Locate the cell with the specified text and output its [X, Y] center coordinate. 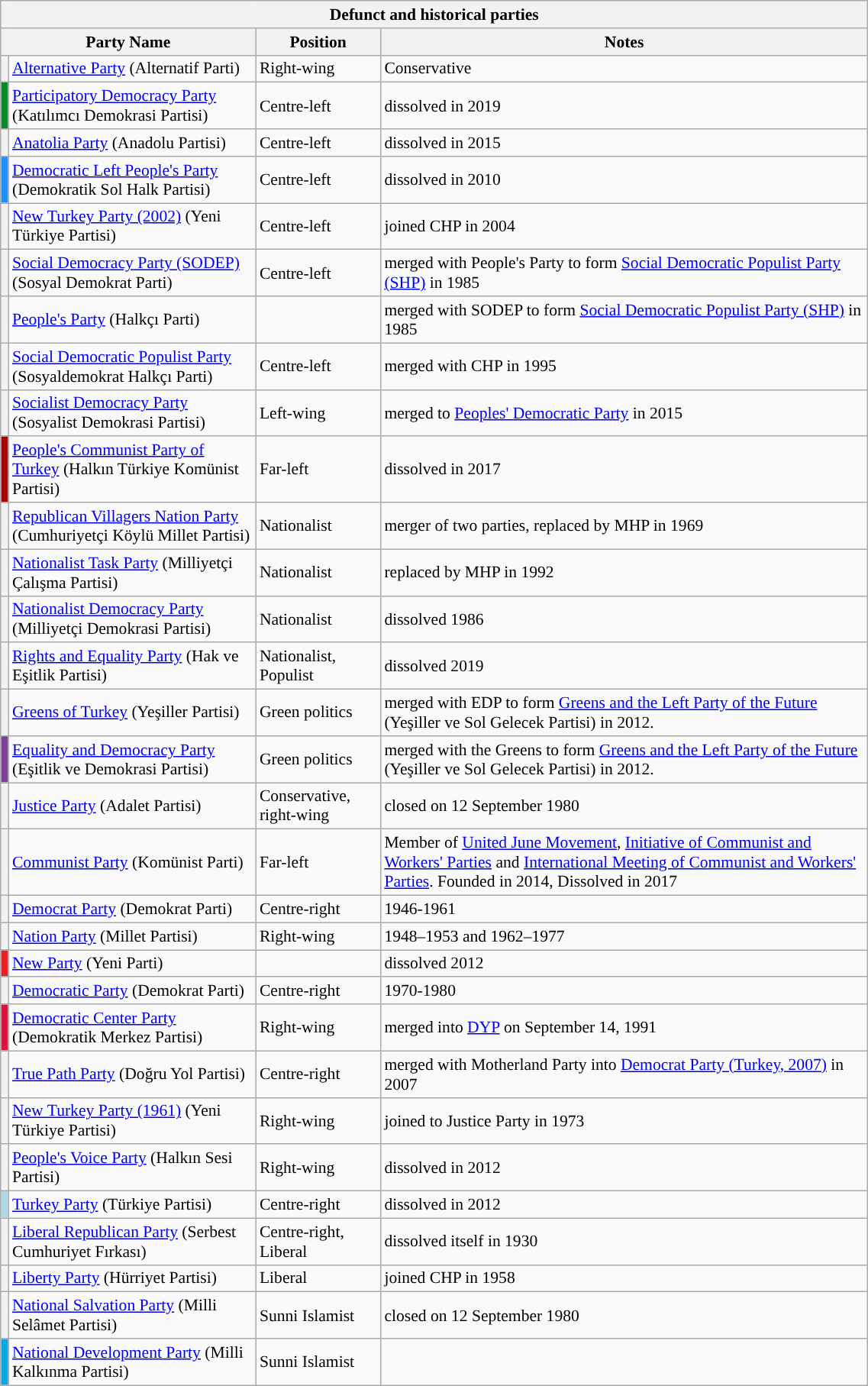
joined CHP in 2004 [624, 226]
Nationalist Task Party (Milliyetçi Çalışma Partisi) [132, 573]
Alternative Party (Alternatif Parti) [132, 69]
National Development Party (Milli Kalkınma Partisi) [132, 1362]
Democratic Party (Demokrat Parti) [132, 991]
Nation Party (Millet Partisi) [132, 936]
Party Name [128, 42]
merged into DYP on September 14, 1991 [624, 1028]
Turkey Party (Türkiye Partisi) [132, 1205]
People's Communist Party of Turkey (Halkın Türkiye Komünist Partisi) [132, 470]
merged with SODEP to form Social Democratic Populist Party (SHP) in 1985 [624, 319]
Centre-right, Liberal [318, 1242]
merged with the Greens to form Greens and the Left Party of the Future (Yeşiller ve Sol Gelecek Partisi) in 2012. [624, 759]
Anatolia Party (Anadolu Partisi) [132, 143]
Social Democracy Party (SODEP) (Sosyal Demokrat Parti) [132, 273]
dissolved 2012 [624, 964]
Defunct and historical parties [434, 15]
1970-1980 [624, 991]
New Party (Yeni Parti) [132, 964]
Liberal Republican Party (Serbest Cumhuriyet Fırkası) [132, 1242]
Nationalist Democracy Party (Milliyetçi Demokrasi Partisi) [132, 619]
Liberty Party (Hürriyet Partisi) [132, 1278]
dissolved in 2017 [624, 470]
Democratic Center Party (Demokratik Merkez Partisi) [132, 1028]
Justice Party (Adalet Partisi) [132, 806]
dissolved in 2010 [624, 180]
Nationalist, Populist [318, 666]
Communist Party (Komünist Parti) [132, 863]
merged with Motherland Party into Democrat Party (Turkey, 2007) in 2007 [624, 1074]
Equality and Democracy Party (Eşitlik ve Demokrasi Partisi) [132, 759]
Democratic Left People's Party (Demokratik Sol Halk Partisi) [132, 180]
Social Democratic Populist Party (Sosyaldemokrat Halkçı Parti) [132, 367]
National Salvation Party (Milli Selâmet Partisi) [132, 1315]
1946-1961 [624, 909]
People's Party (Halkçı Parti) [132, 319]
True Path Party (Doğru Yol Partisi) [132, 1074]
merger of two parties, replaced by MHP in 1969 [624, 525]
dissolved in 2019 [624, 105]
1948–1953 and 1962–1977 [624, 936]
joined CHP in 1958 [624, 1278]
Notes [624, 42]
merged with CHP in 1995 [624, 367]
Position [318, 42]
merged with EDP to form Greens and the Left Party of the Future (Yeşiller ve Sol Gelecek Partisi) in 2012. [624, 713]
dissolved 2019 [624, 666]
dissolved in 2015 [624, 143]
Left-wing [318, 412]
Democrat Party (Demokrat Parti) [132, 909]
Rights and Equality Party (Hak ve Eşitlik Partisi) [132, 666]
Socialist Democracy Party (Sosyalist Demokrasi Partisi) [132, 412]
dissolved 1986 [624, 619]
Liberal [318, 1278]
Greens of Turkey (Yeşiller Partisi) [132, 713]
dissolved itself in 1930 [624, 1242]
joined to Justice Party in 1973 [624, 1121]
Participatory Democracy Party (Katılımcı Demokrasi Partisi) [132, 105]
merged to Peoples' Democratic Party in 2015 [624, 412]
New Turkey Party (1961) (Yeni Türkiye Partisi) [132, 1121]
Republican Villagers Nation Party (Cumhuriyetçi Köylü Millet Partisi) [132, 525]
Conservative [624, 69]
merged with People's Party to form Social Democratic Populist Party (SHP) in 1985 [624, 273]
People's Voice Party (Halkın Sesi Partisi) [132, 1168]
Conservative, right-wing [318, 806]
replaced by MHP in 1992 [624, 573]
New Turkey Party (2002) (Yeni Türkiye Partisi) [132, 226]
